Provide the (X, Y) coordinate of the cell's center where the given text is located.  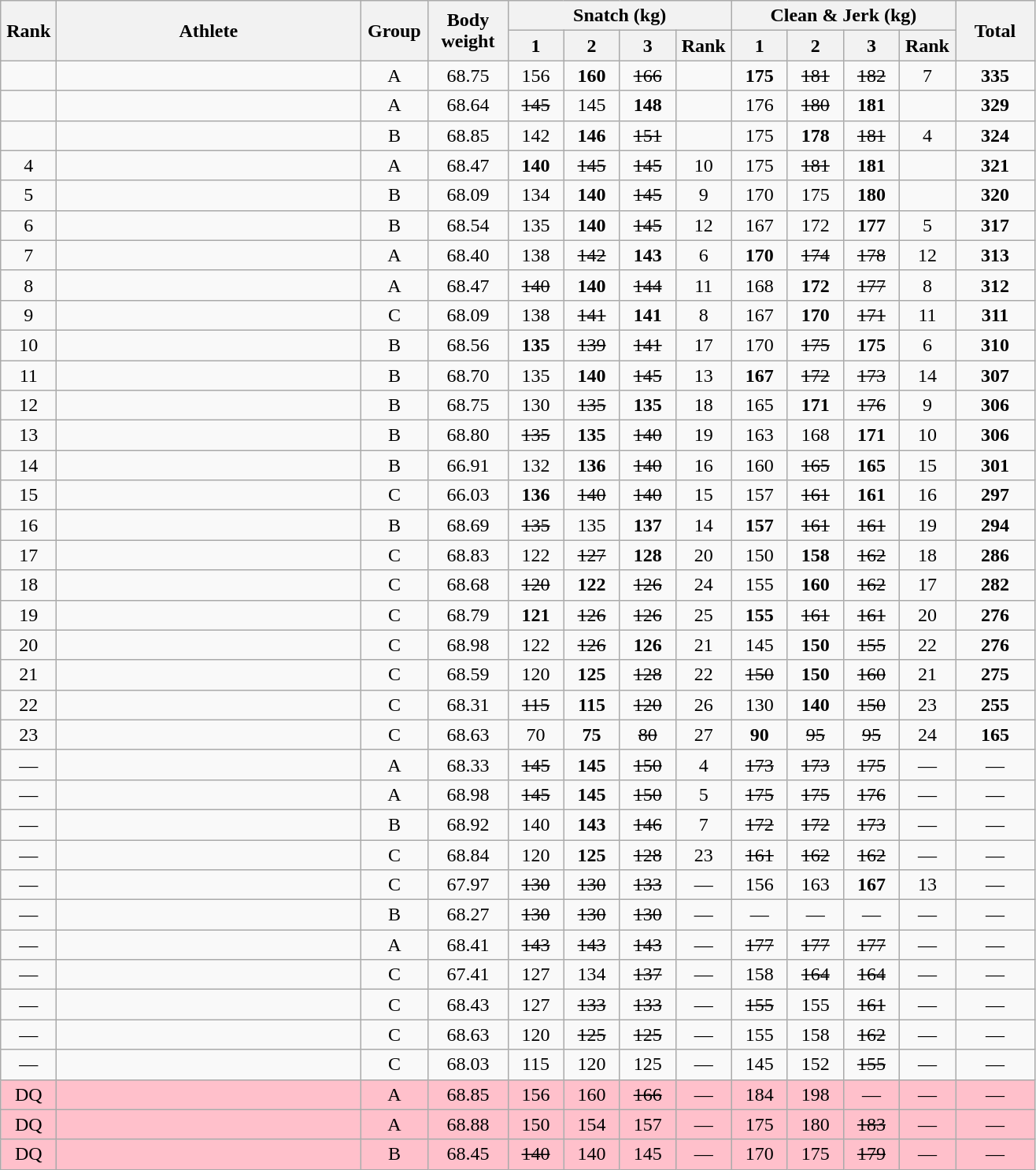
68.31 (468, 705)
68.92 (468, 824)
Body weight (468, 31)
301 (995, 465)
66.91 (468, 465)
174 (816, 255)
148 (647, 106)
68.33 (468, 765)
317 (995, 225)
68.64 (468, 106)
68.88 (468, 1124)
310 (995, 345)
132 (535, 465)
321 (995, 165)
90 (759, 735)
68.68 (468, 585)
68.84 (468, 854)
68.70 (468, 376)
154 (592, 1124)
179 (871, 1154)
68.80 (468, 435)
68.40 (468, 255)
275 (995, 675)
324 (995, 135)
Athlete (209, 31)
Snatch (kg) (620, 16)
312 (995, 285)
67.97 (468, 885)
144 (647, 285)
184 (759, 1094)
80 (647, 735)
182 (871, 76)
25 (704, 615)
68.79 (468, 615)
26 (704, 705)
27 (704, 735)
183 (871, 1124)
255 (995, 705)
68.59 (468, 675)
68.03 (468, 1064)
307 (995, 376)
70 (535, 735)
311 (995, 315)
151 (647, 135)
329 (995, 106)
68.56 (468, 345)
198 (816, 1094)
68.43 (468, 1005)
297 (995, 495)
68.41 (468, 945)
68.27 (468, 915)
Group (394, 31)
68.83 (468, 555)
68.45 (468, 1154)
66.03 (468, 495)
Clean & Jerk (kg) (843, 16)
68.54 (468, 225)
Total (995, 31)
75 (592, 735)
313 (995, 255)
139 (592, 345)
68.69 (468, 525)
286 (995, 555)
121 (535, 615)
335 (995, 76)
152 (816, 1064)
320 (995, 195)
294 (995, 525)
67.41 (468, 975)
282 (995, 585)
